Pinpoint the cell where the given text exists, returning its [X, Y] midpoint coordinate. 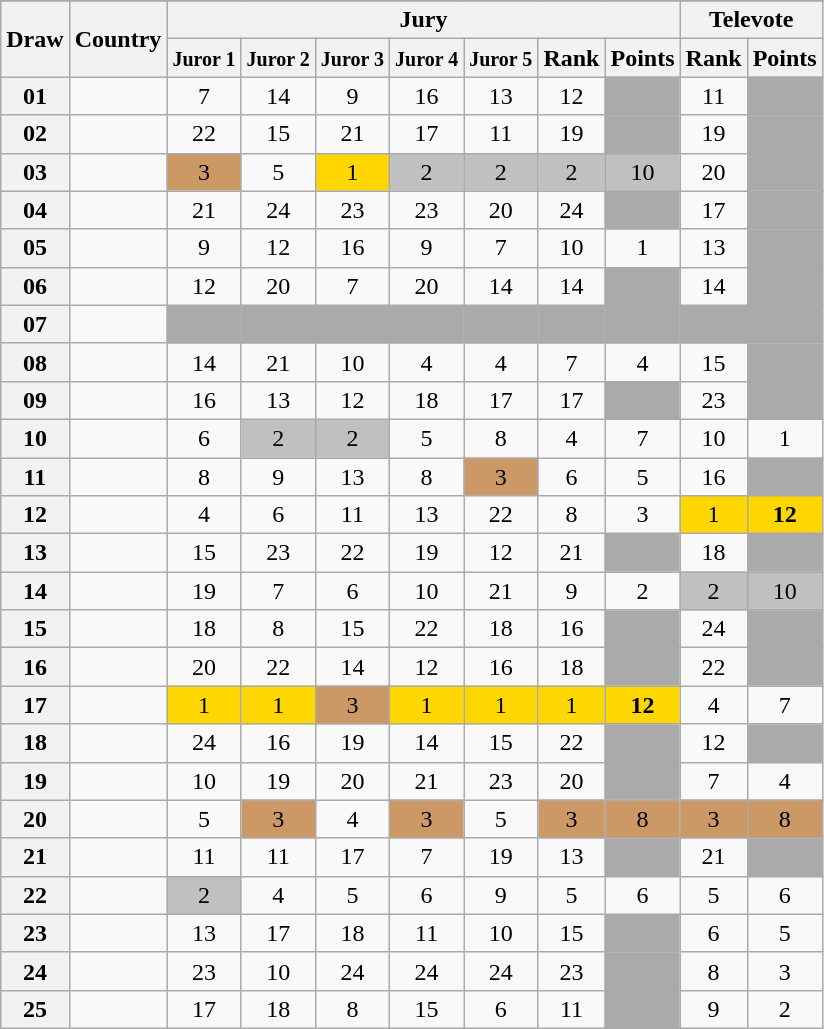
01 [35, 96]
25 [35, 1009]
Juror 1 [204, 58]
08 [35, 362]
Country [118, 39]
Juror 3 [352, 58]
04 [35, 210]
06 [35, 286]
07 [35, 324]
02 [35, 134]
05 [35, 248]
Draw [35, 39]
09 [35, 400]
Jury [424, 20]
03 [35, 172]
Juror 2 [278, 58]
Juror 5 [501, 58]
Televote [751, 20]
Juror 4 [426, 58]
